Pinpoint the cell where the given text exists, returning its [X, Y] midpoint coordinate. 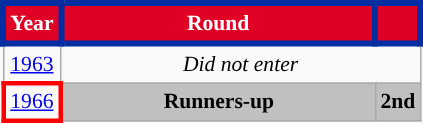
Runners-up [218, 102]
1966 [32, 102]
Did not enter [241, 64]
Round [218, 23]
1963 [32, 64]
Year [32, 23]
2nd [398, 102]
